Locate the cell with the specified text and output its [X, Y] center coordinate. 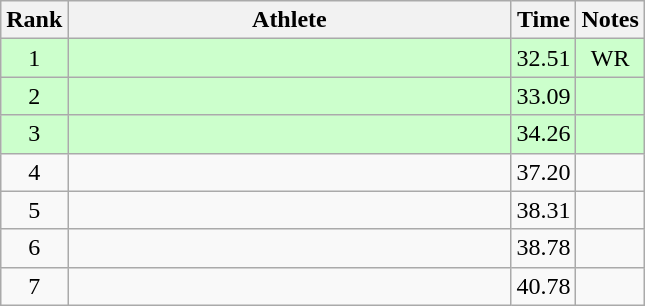
32.51 [544, 58]
37.20 [544, 172]
33.09 [544, 96]
5 [34, 210]
4 [34, 172]
40.78 [544, 286]
38.78 [544, 248]
38.31 [544, 210]
6 [34, 248]
2 [34, 96]
WR [610, 58]
34.26 [544, 134]
3 [34, 134]
Rank [34, 20]
Notes [610, 20]
7 [34, 286]
1 [34, 58]
Athlete [290, 20]
Time [544, 20]
